Identify which cell holds the provided text, then report its [X, Y] central coordinate. 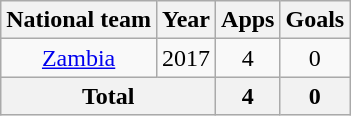
2017 [186, 58]
Zambia [79, 58]
Total [108, 96]
Year [186, 20]
Apps [248, 20]
Goals [315, 20]
National team [79, 20]
